Locate the cell with the specified text and output its [X, Y] center coordinate. 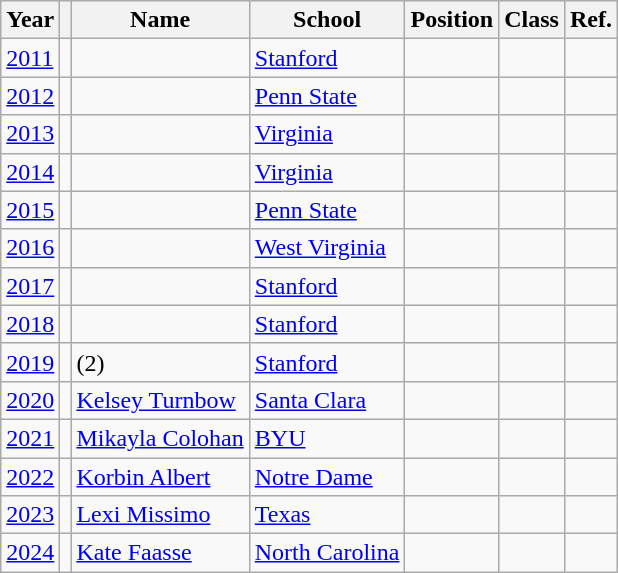
2011 [30, 58]
2015 [30, 210]
Year [30, 20]
Kelsey Turnbow [160, 400]
2020 [30, 400]
Name [160, 20]
Santa Clara [327, 400]
2024 [30, 553]
BYU [327, 438]
Notre Dame [327, 477]
2019 [30, 362]
Kate Faasse [160, 553]
2021 [30, 438]
Class [532, 20]
Ref. [590, 20]
Position [452, 20]
Mikayla Colohan [160, 438]
2014 [30, 172]
(2) [160, 362]
West Virginia [327, 248]
2016 [30, 248]
North Carolina [327, 553]
2018 [30, 324]
Lexi Missimo [160, 515]
2017 [30, 286]
2012 [30, 96]
Texas [327, 515]
2013 [30, 134]
Korbin Albert [160, 477]
2022 [30, 477]
2023 [30, 515]
School [327, 20]
